Find where the given text appears and provide that cell's center as [x, y] coordinate. 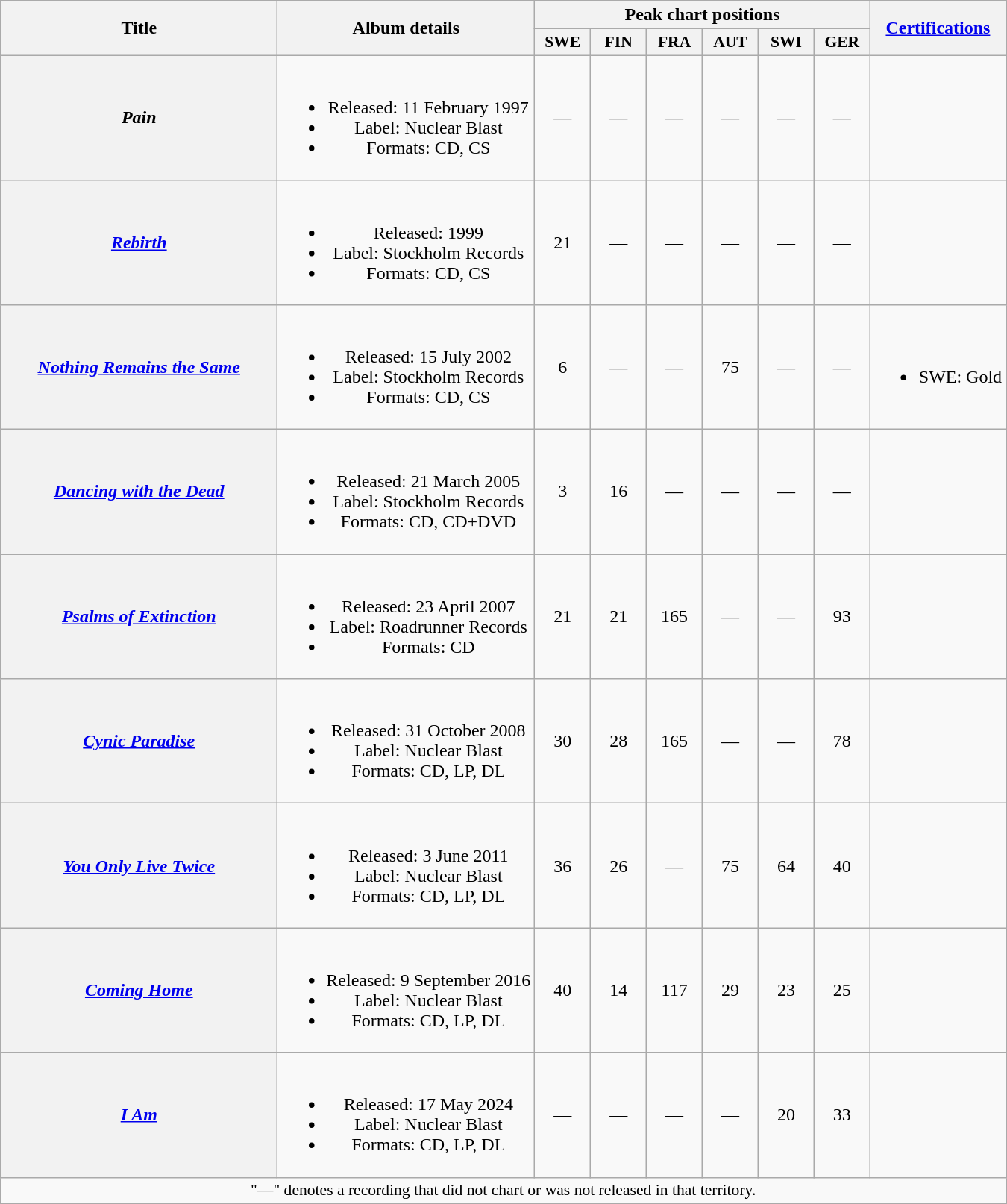
Released: 17 May 2024Label: Nuclear BlastFormats: CD, LP, DL [406, 1114]
23 [786, 991]
AUT [731, 43]
Cynic Paradise [139, 741]
SWE [562, 43]
Title [139, 28]
20 [786, 1114]
Released: 3 June 2011Label: Nuclear BlastFormats: CD, LP, DL [406, 865]
Released: 31 October 2008Label: Nuclear BlastFormats: CD, LP, DL [406, 741]
16 [619, 492]
Peak chart positions [703, 15]
Rebirth [139, 243]
FRA [674, 43]
SWI [786, 43]
25 [841, 991]
93 [841, 616]
You Only Live Twice [139, 865]
GER [841, 43]
Released: 11 February 1997Label: Nuclear BlastFormats: CD, CS [406, 118]
6 [562, 367]
Certifications [938, 28]
3 [562, 492]
"—" denotes a recording that did not chart or was not released in that territory. [503, 1191]
Released: 15 July 2002Label: Stockholm RecordsFormats: CD, CS [406, 367]
117 [674, 991]
Nothing Remains the Same [139, 367]
33 [841, 1114]
29 [731, 991]
Pain [139, 118]
28 [619, 741]
SWE: Gold [938, 367]
I Am [139, 1114]
Released: 1999Label: Stockholm RecordsFormats: CD, CS [406, 243]
Coming Home [139, 991]
30 [562, 741]
Released: 23 April 2007Label: Roadrunner RecordsFormats: CD [406, 616]
Released: 21 March 2005Label: Stockholm RecordsFormats: CD, CD+DVD [406, 492]
26 [619, 865]
Album details [406, 28]
78 [841, 741]
36 [562, 865]
64 [786, 865]
Psalms of Extinction [139, 616]
Dancing with the Dead [139, 492]
14 [619, 991]
Released: 9 September 2016Label: Nuclear BlastFormats: CD, LP, DL [406, 991]
FIN [619, 43]
